From the cell containing the given text, extract its center point as [x, y] coordinate. 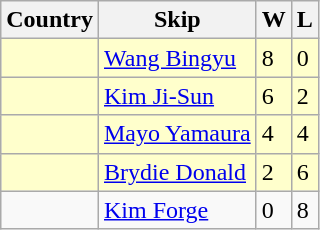
Kim Ji-Sun [177, 96]
Wang Bingyu [177, 58]
Skip [177, 20]
L [304, 20]
Mayo Yamaura [177, 134]
W [274, 20]
Country [50, 20]
Brydie Donald [177, 172]
Kim Forge [177, 210]
